Find where the given text appears and provide that cell's center as (X, Y) coordinate. 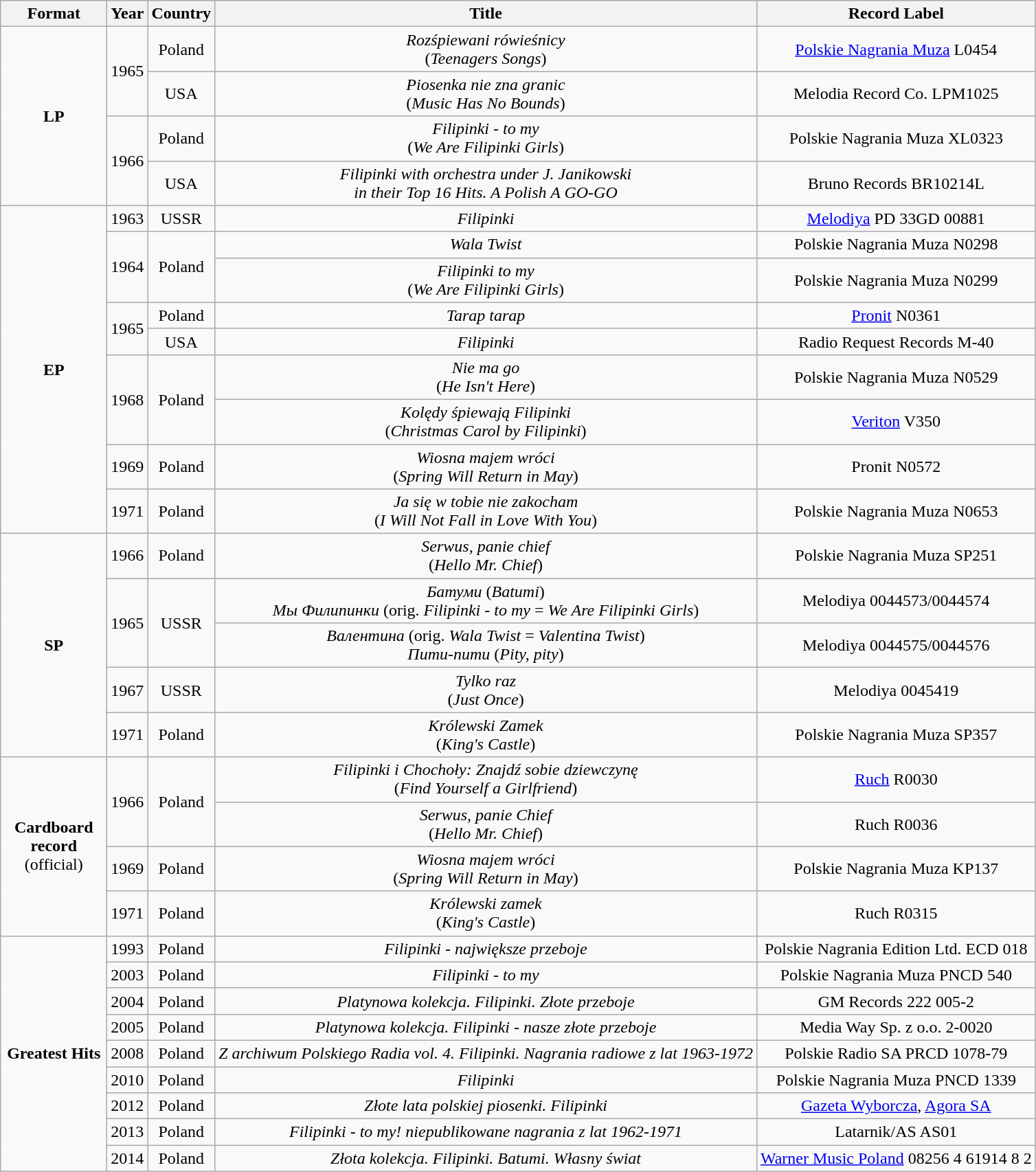
1963 (128, 218)
Record Label (896, 14)
Polskie Nagrania Muza N0298 (896, 245)
Kolędy śpiewają Filipinki (Christmas Carol by Filipinki) (486, 422)
Tylko raz (Just Once) (486, 690)
Polskie Radio SA PRCD 1078-79 (896, 1053)
Piosenka nie zna granic (Music Has No Bounds) (486, 93)
Filipinki - to my! niepublikowane nagrania z lat 1962-1971 (486, 1132)
LP (54, 116)
1964 (128, 267)
2004 (128, 1001)
Melodiya PD 33GD 00881 (896, 218)
Gazeta Wyborcza, Agora SA (896, 1106)
Warner Music Poland 08256 4 61914 8 2 (896, 1158)
Cardboardrecord(official) (54, 846)
Melodiya 0044575/0044576 (896, 646)
Królewski Zamek (King's Castle) (486, 735)
Polskie Nagrania Muza PNCD 540 (896, 975)
Format (54, 14)
Polskie Nagrania Muza N0299 (896, 280)
Валентина (orig. Wala Twist = Valentina Twist) Пити-пити (Pity, pity) (486, 646)
SP (54, 646)
Serwus, panie Chief (Hello Mr. Chief) (486, 824)
Filipinki to my (We Are Filipinki Girls) (486, 280)
Polskie Nagrania Muza SP357 (896, 735)
Polskie Nagrania Muza KP137 (896, 868)
Ruch R0036 (896, 824)
Veriton V350 (896, 422)
Filipinki - największe przeboje (486, 949)
Media Way Sp. z o.o. 2-0020 (896, 1027)
Pronit N0572 (896, 466)
2010 (128, 1079)
Nie ma go (He Isn't Here) (486, 376)
EP (54, 370)
Królewski zamek (King's Castle) (486, 914)
Polskie Nagrania Muza XL0323 (896, 139)
2012 (128, 1106)
Pronit N0361 (896, 315)
Melodiya 0045419 (896, 690)
2013 (128, 1132)
Polskie Nagrania Muza PNCD 1339 (896, 1079)
Country (181, 14)
Title (486, 14)
Ja się w tobie nie zakocham (I Will Not Fall in Love With You) (486, 511)
Year (128, 14)
Polskie Nagrania Muza L0454 (896, 49)
Polskie Nagrania Muza N0653 (896, 511)
Ruch R0030 (896, 779)
2008 (128, 1053)
Filipinki with orchestra under J. Janikowski in their Top 16 Hits. A Polish A GO-GO (486, 183)
Polskie Nagrania Muza SP251 (896, 556)
1967 (128, 690)
2003 (128, 975)
Melodia Record Co. LPM1025 (896, 93)
Tarap tarap (486, 315)
Platynowa kolekcja. Filipinki. Złote przeboje (486, 1001)
2005 (128, 1027)
Bruno Records BR10214L (896, 183)
Greatest Hits (54, 1054)
Polskie Nagrania Edition Ltd. ECD 018 (896, 949)
Ruch R0315 (896, 914)
1993 (128, 949)
Батуми (Batumi) Мы Филипинки (orig. Filipinki - to my = We Are Filipinki Girls) (486, 600)
1968 (128, 399)
Złota kolekcja. Filipinki. Batumi. Własny świat (486, 1158)
Wala Twist (486, 245)
GM Records 222 005-2 (896, 1001)
Z archiwum Polskiego Radia vol. 4. Filipinki. Nagrania radiowe z lat 1963-1972 (486, 1053)
Filipinki - to my (We Are Filipinki Girls) (486, 139)
Radio Request Records M-40 (896, 341)
Filipinki i Chochoły: Znajdź sobie dziewczynę (Find Yourself a Girlfriend) (486, 779)
Serwus, panie chief (Hello Mr. Chief) (486, 556)
Melodiya 0044573/0044574 (896, 600)
Platynowa kolekcja. Filipinki - nasze złote przeboje (486, 1027)
Rozśpiewani rówieśnicy (Teenagers Songs) (486, 49)
Latarnik/AS AS01 (896, 1132)
Złote lata polskiej piosenki. Filipinki (486, 1106)
Filipinki - to my (486, 975)
Polskie Nagrania Muza N0529 (896, 376)
2014 (128, 1158)
